Scan for the cell matching the given text and deliver its (x, y) coordinate at center. 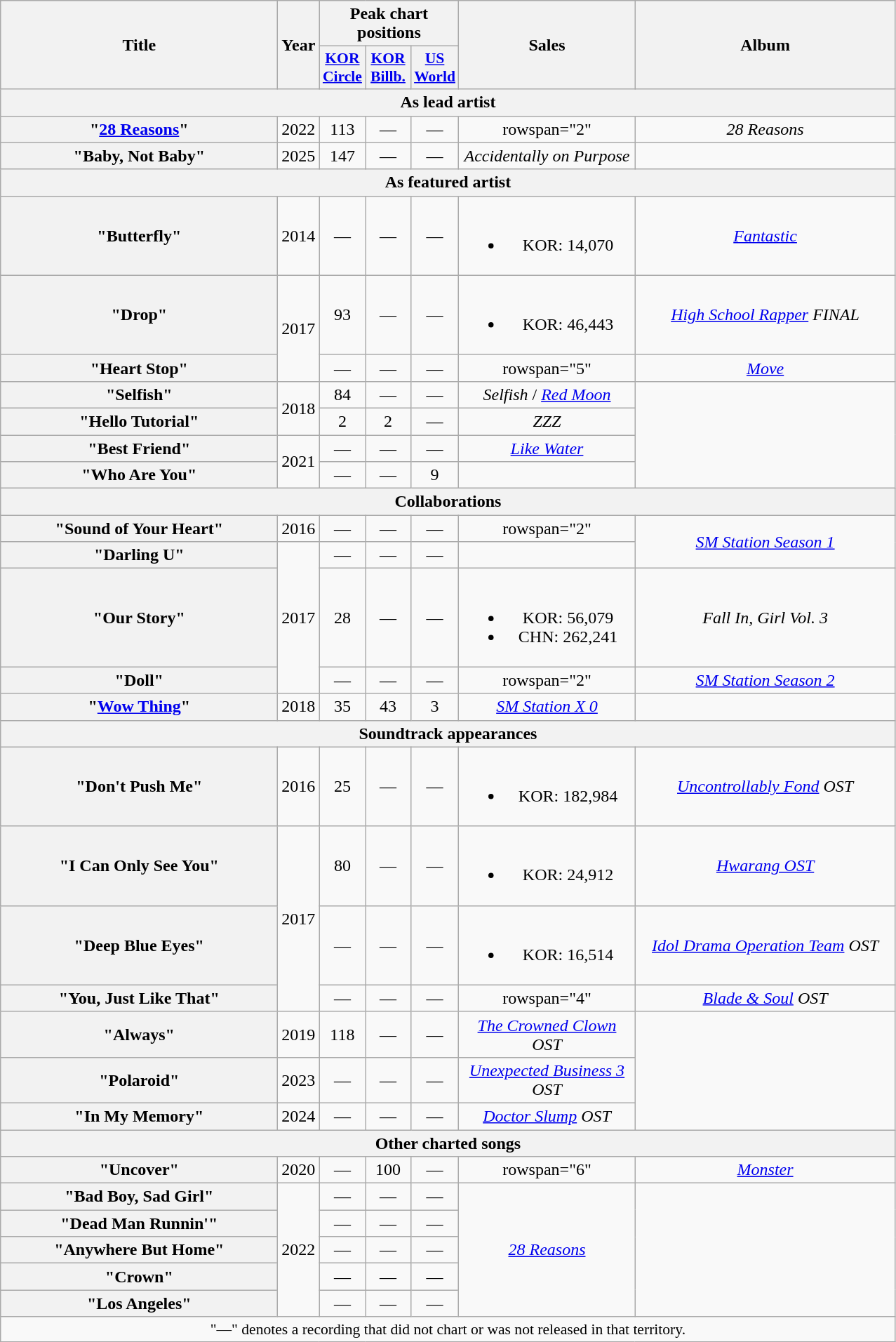
Idol Drama Operation Team OST (765, 945)
147 (342, 156)
Album (765, 45)
Unexpected Business 3 OST (547, 1079)
"I Can Only See You" (139, 866)
"Who Are You" (139, 475)
"Butterfly" (139, 236)
"Uncover" (139, 1170)
"Don't Push Me" (139, 786)
As featured artist (448, 182)
Monster (765, 1170)
"Heart Stop" (139, 368)
SM Station Season 1 (765, 542)
ZZZ (547, 421)
"28 Reasons" (139, 129)
Collaborations (448, 502)
Accidentally on Purpose (547, 156)
Hwarang OST (765, 866)
SM Station X 0 (547, 707)
"Always" (139, 1035)
3 (435, 707)
rowspan="5" (547, 368)
Uncontrollably Fond OST (765, 786)
28 (342, 618)
Like Water (547, 449)
KORCircle (342, 67)
"Wow Thing" (139, 707)
The Crowned Clown OST (547, 1035)
"Our Story" (139, 618)
KOR: 46,443 (547, 314)
2023 (299, 1079)
"Sound of Your Heart" (139, 529)
Fantastic (765, 236)
2024 (299, 1116)
2025 (299, 156)
SM Station Season 2 (765, 680)
Fall In, Girl Vol. 3 (765, 618)
KOR: 16,514 (547, 945)
"Darling U" (139, 555)
Other charted songs (448, 1143)
100 (388, 1170)
"Bad Boy, Sad Girl" (139, 1197)
2019 (299, 1035)
Sales (547, 45)
"Anywhere But Home" (139, 1250)
9 (435, 475)
Selfish / Red Moon (547, 394)
"Baby, Not Baby" (139, 156)
"Drop" (139, 314)
"Dead Man Runnin'" (139, 1223)
rowspan="6" (547, 1170)
"In My Memory" (139, 1116)
"You, Just Like That" (139, 998)
Blade & Soul OST (765, 998)
"—" denotes a recording that did not chart or was not released in that territory. (448, 1329)
USWorld (435, 67)
113 (342, 129)
"Polaroid" (139, 1079)
80 (342, 866)
"Best Friend" (139, 449)
118 (342, 1035)
High School Rapper FINAL (765, 314)
"Crown" (139, 1277)
Peak chartpositions (389, 24)
2021 (299, 462)
KOR: 14,070 (547, 236)
43 (388, 707)
KORBillb. (388, 67)
As lead artist (448, 102)
"Deep Blue Eyes" (139, 945)
"Hello Tutorial" (139, 421)
KOR: 56,079CHN: 262,241 (547, 618)
"Selfish" (139, 394)
84 (342, 394)
Doctor Slump OST (547, 1116)
2020 (299, 1170)
rowspan="4" (547, 998)
93 (342, 314)
KOR: 182,984 (547, 786)
"Los Angeles" (139, 1303)
25 (342, 786)
35 (342, 707)
2014 (299, 236)
KOR: 24,912 (547, 866)
Year (299, 45)
"Doll" (139, 680)
Title (139, 45)
Soundtrack appearances (448, 733)
Move (765, 368)
